Scan for the cell matching the given text and deliver its (X, Y) coordinate at center. 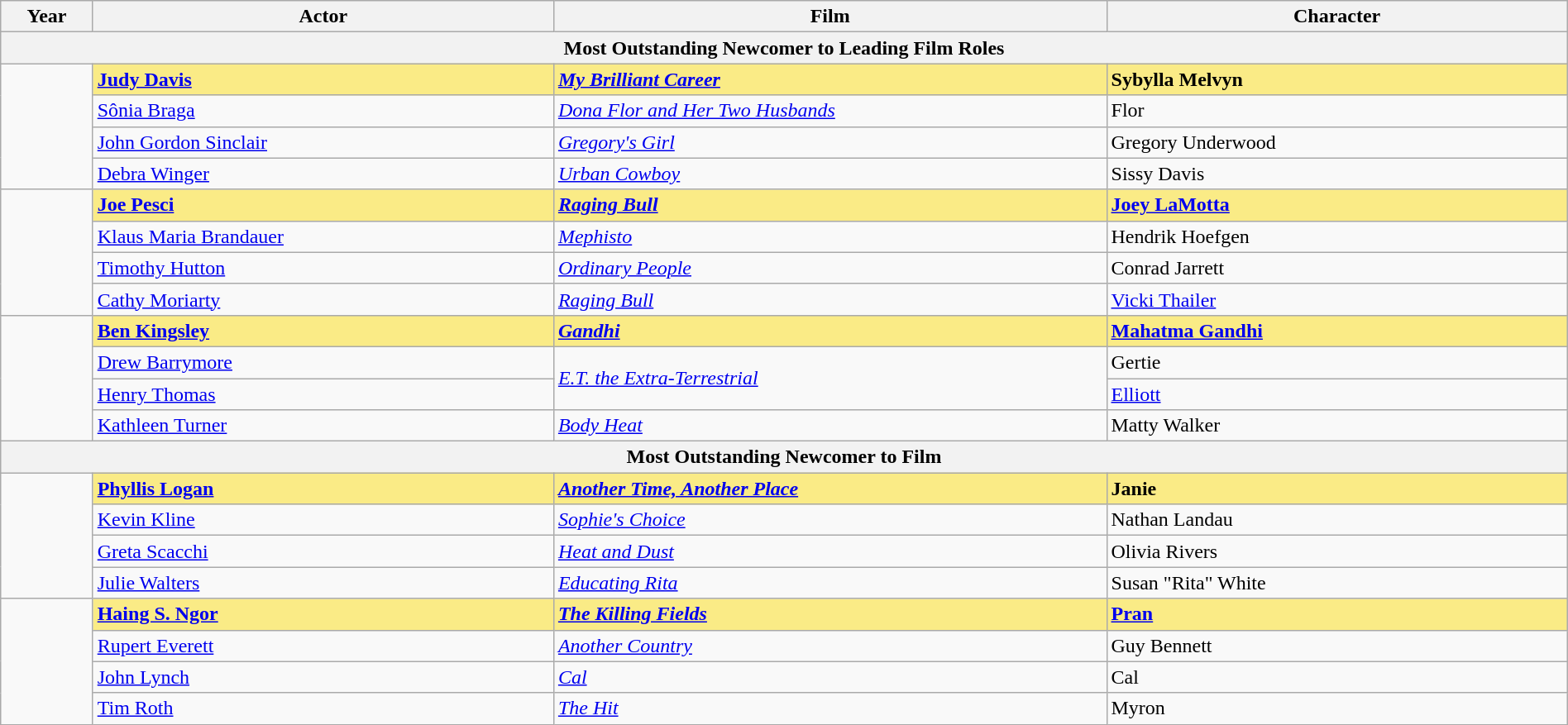
Myron (1336, 708)
The Hit (830, 708)
Dona Flor and Her Two Husbands (830, 111)
Cathy Moriarty (323, 299)
Gertie (1336, 362)
John Lynch (323, 677)
Another Time, Another Place (830, 489)
Nathan Landau (1336, 520)
Body Heat (830, 426)
Gandhi (830, 331)
Pran (1336, 614)
Haing S. Ngor (323, 614)
Vicki Thailer (1336, 299)
Flor (1336, 111)
Drew Barrymore (323, 362)
Film (830, 17)
Heat and Dust (830, 551)
Kathleen Turner (323, 426)
Gregory's Girl (830, 142)
Conrad Jarrett (1336, 268)
Actor (323, 17)
Rupert Everett (323, 646)
Character (1336, 17)
Sônia Braga (323, 111)
Sophie's Choice (830, 520)
Phyllis Logan (323, 489)
Ben Kingsley (323, 331)
Most Outstanding Newcomer to Leading Film Roles (784, 48)
Matty Walker (1336, 426)
Joe Pesci (323, 205)
Another Country (830, 646)
Educating Rita (830, 583)
My Brilliant Career (830, 79)
Klaus Maria Brandauer (323, 236)
Susan "Rita" White (1336, 583)
Janie (1336, 489)
Joey LaMotta (1336, 205)
Mahatma Gandhi (1336, 331)
Judy Davis (323, 79)
The Killing Fields (830, 614)
Tim Roth (323, 708)
Sissy Davis (1336, 174)
Olivia Rivers (1336, 551)
Mephisto (830, 236)
E.T. the Extra-Terrestrial (830, 378)
Henry Thomas (323, 394)
Debra Winger (323, 174)
Urban Cowboy (830, 174)
Kevin Kline (323, 520)
Ordinary People (830, 268)
Gregory Underwood (1336, 142)
Timothy Hutton (323, 268)
Sybylla Melvyn (1336, 79)
Most Outstanding Newcomer to Film (784, 457)
Greta Scacchi (323, 551)
Year (46, 17)
Julie Walters (323, 583)
Hendrik Hoefgen (1336, 236)
Guy Bennett (1336, 646)
John Gordon Sinclair (323, 142)
Elliott (1336, 394)
